Return (x, y) of the center of cell containing provided text 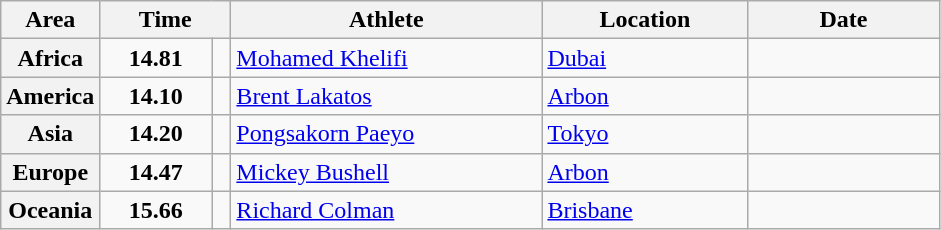
Dubai (645, 58)
Location (645, 20)
15.66 (156, 210)
Brisbane (645, 210)
14.81 (156, 58)
Richard Colman (386, 210)
Date (844, 20)
14.10 (156, 96)
Area (50, 20)
Pongsakorn Paeyo (386, 134)
Oceania (50, 210)
Time (166, 20)
Mohamed Khelifi (386, 58)
14.47 (156, 172)
Africa (50, 58)
Tokyo (645, 134)
America (50, 96)
Brent Lakatos (386, 96)
Athlete (386, 20)
Asia (50, 134)
Mickey Bushell (386, 172)
14.20 (156, 134)
Europe (50, 172)
